Return the (x, y) coordinate for the center point of the cell that contains the specified text.  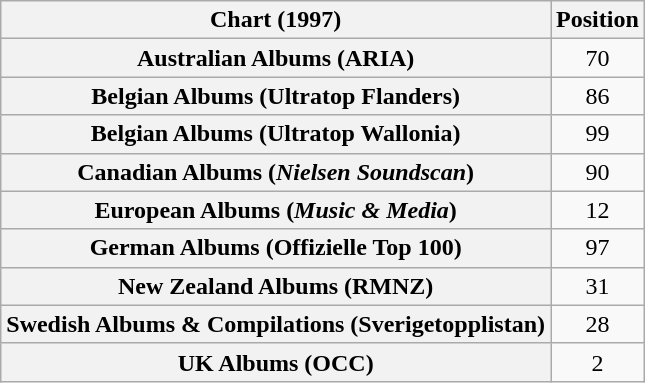
97 (598, 248)
Swedish Albums & Compilations (Sverigetopplistan) (276, 324)
Australian Albums (ARIA) (276, 58)
German Albums (Offizielle Top 100) (276, 248)
31 (598, 286)
86 (598, 96)
99 (598, 134)
70 (598, 58)
New Zealand Albums (RMNZ) (276, 286)
12 (598, 210)
2 (598, 362)
UK Albums (OCC) (276, 362)
28 (598, 324)
Belgian Albums (Ultratop Flanders) (276, 96)
Chart (1997) (276, 20)
Belgian Albums (Ultratop Wallonia) (276, 134)
European Albums (Music & Media) (276, 210)
90 (598, 172)
Position (598, 20)
Canadian Albums (Nielsen Soundscan) (276, 172)
